Find where the given text appears and provide that cell's center as (X, Y) coordinate. 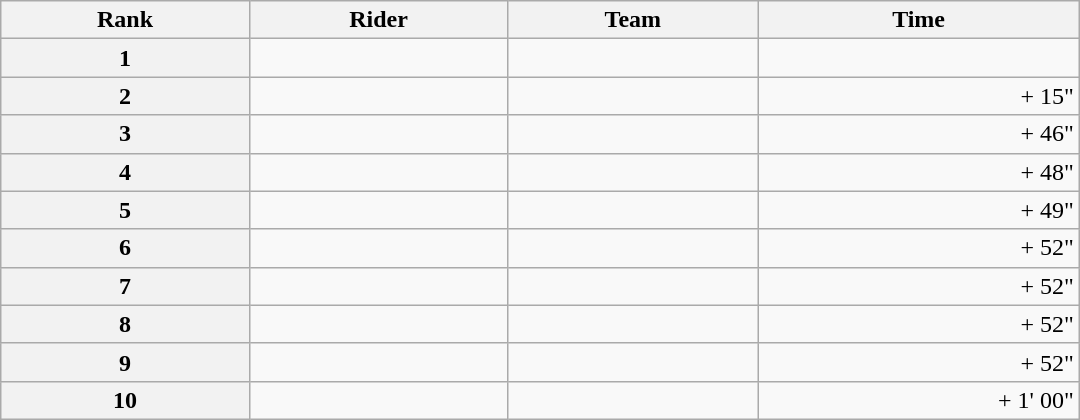
+ 1' 00" (918, 400)
+ 46" (918, 134)
+ 48" (918, 172)
2 (126, 96)
4 (126, 172)
Rider (378, 20)
8 (126, 324)
1 (126, 58)
6 (126, 248)
5 (126, 210)
7 (126, 286)
+ 15" (918, 96)
3 (126, 134)
+ 49" (918, 210)
9 (126, 362)
Time (918, 20)
Rank (126, 20)
10 (126, 400)
Team (633, 20)
